Locate the cell with the specified text and output its (X, Y) center coordinate. 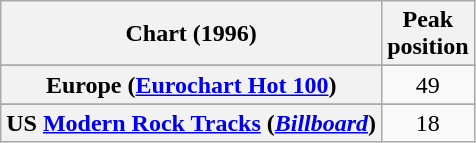
Europe (Eurochart Hot 100) (192, 85)
49 (428, 85)
US Modern Rock Tracks (Billboard) (192, 123)
Peakposition (428, 34)
Chart (1996) (192, 34)
18 (428, 123)
